Identify which cell holds the provided text, then report its [x, y] central coordinate. 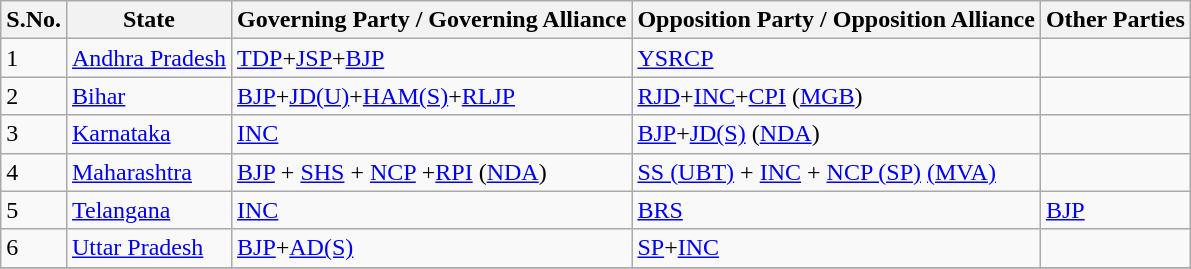
YSRCP [836, 58]
6 [34, 248]
Andhra Pradesh [148, 58]
5 [34, 210]
Maharashtra [148, 172]
RJD+INC+CPI (MGB) [836, 96]
SS (UBT) + INC + NCP (SP) (MVA) [836, 172]
BJP + SHS + NCP +RPI (NDA) [432, 172]
BJP+AD(S) [432, 248]
SP+INC [836, 248]
1 [34, 58]
Uttar Pradesh [148, 248]
BJP+JD(S) (NDA) [836, 134]
BJP [1115, 210]
Telangana [148, 210]
BJP+JD(U)+HAM(S)+RLJP [432, 96]
Karnataka [148, 134]
TDP+JSP+BJP [432, 58]
S.No. [34, 20]
Opposition Party / Opposition Alliance [836, 20]
Bihar [148, 96]
3 [34, 134]
4 [34, 172]
2 [34, 96]
BRS [836, 210]
State [148, 20]
Governing Party / Governing Alliance [432, 20]
Other Parties [1115, 20]
